Extract the [X, Y] coordinate from the center of the cell holding the provided text.  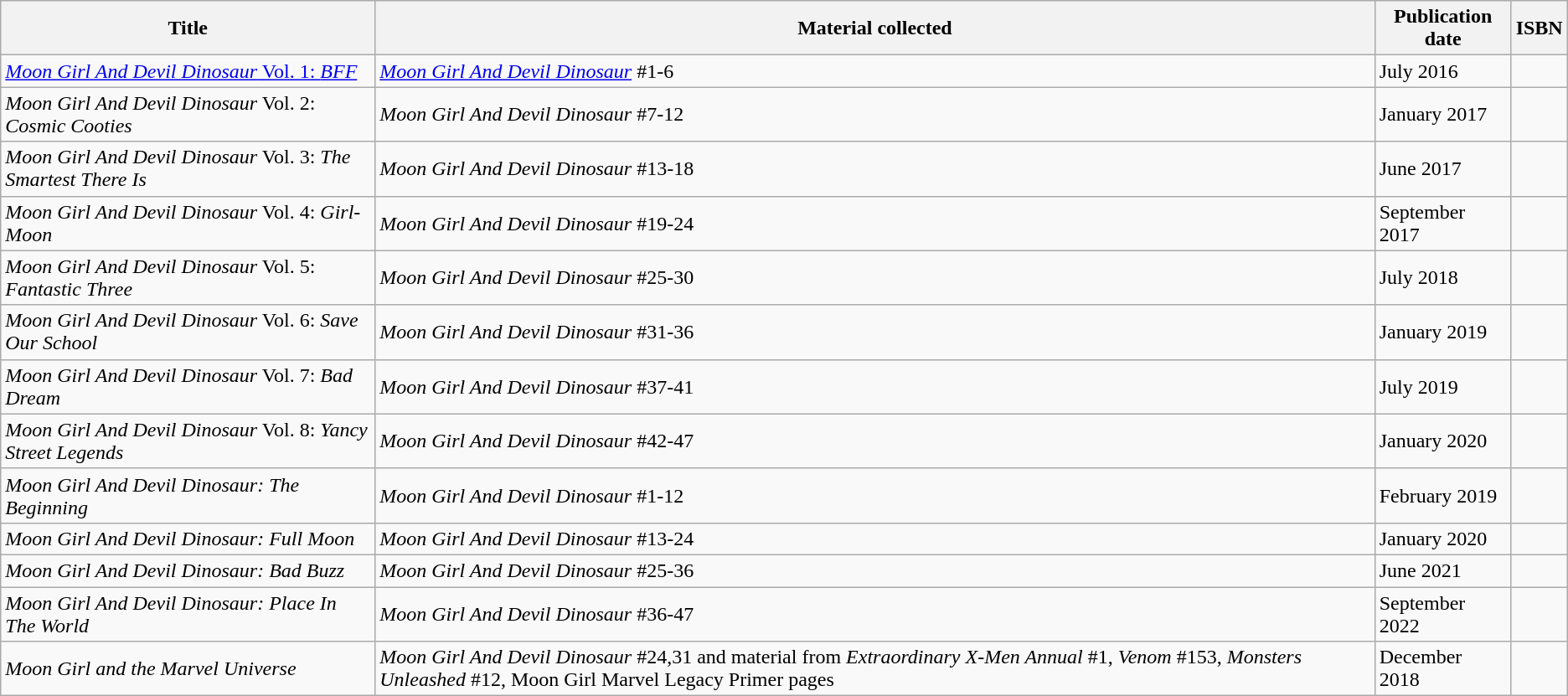
Moon Girl And Devil Dinosaur: The Beginning [188, 496]
September 2022 [1442, 613]
June 2021 [1442, 570]
Title [188, 28]
Moon Girl And Devil Dinosaur: Place In The World [188, 613]
Moon Girl And Devil Dinosaur #1-6 [874, 71]
Moon Girl And Devil Dinosaur Vol. 8: Yancy Street Legends [188, 441]
Moon Girl And Devil Dinosaur #36-47 [874, 613]
Moon Girl And Devil Dinosaur Vol. 7: Bad Dream [188, 387]
July 2018 [1442, 278]
July 2019 [1442, 387]
Moon Girl And Devil Dinosaur #7-12 [874, 114]
Moon Girl And Devil Dinosaur #13-24 [874, 539]
Moon Girl And Devil Dinosaur #13-18 [874, 169]
Moon Girl And Devil Dinosaur Vol. 3: The Smartest There Is [188, 169]
Moon Girl And Devil Dinosaur #1-12 [874, 496]
Moon Girl And Devil Dinosaur Vol. 6: Save Our School [188, 332]
Moon Girl And Devil Dinosaur #37-41 [874, 387]
Moon Girl And Devil Dinosaur #42-47 [874, 441]
Moon Girl And Devil Dinosaur #31-36 [874, 332]
January 2017 [1442, 114]
Moon Girl And Devil Dinosaur: Full Moon [188, 539]
Publication date [1442, 28]
Moon Girl And Devil Dinosaur Vol. 5: Fantastic Three [188, 278]
Moon Girl And Devil Dinosaur Vol. 4: Girl-Moon [188, 223]
Moon Girl and the Marvel Universe [188, 668]
Material collected [874, 28]
July 2016 [1442, 71]
Moon Girl And Devil Dinosaur Vol. 1: BFF [188, 71]
Moon Girl And Devil Dinosaur Vol. 2: Cosmic Cooties [188, 114]
Moon Girl And Devil Dinosaur #19-24 [874, 223]
September 2017 [1442, 223]
Moon Girl And Devil Dinosaur: Bad Buzz [188, 570]
Moon Girl And Devil Dinosaur #25-36 [874, 570]
Moon Girl And Devil Dinosaur #25-30 [874, 278]
February 2019 [1442, 496]
January 2019 [1442, 332]
June 2017 [1442, 169]
December 2018 [1442, 668]
ISBN [1540, 28]
